Extract the [X, Y] coordinate from the center of the cell holding the provided text.  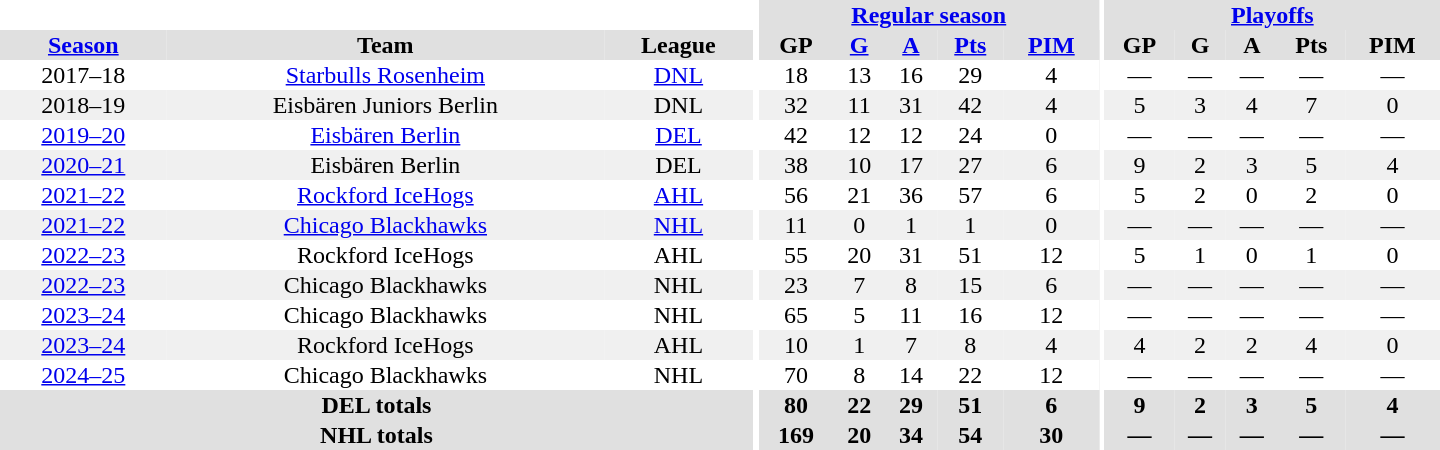
2020–21 [84, 165]
15 [970, 285]
65 [796, 315]
30 [1052, 435]
2017–18 [84, 75]
38 [796, 165]
Starbulls Rosenheim [386, 75]
2019–20 [84, 135]
Team [386, 45]
24 [970, 135]
13 [859, 75]
18 [796, 75]
21 [859, 195]
169 [796, 435]
57 [970, 195]
DEL totals [376, 405]
2024–25 [84, 375]
2018–19 [84, 105]
27 [970, 165]
Regular season [929, 15]
League [678, 45]
54 [970, 435]
14 [911, 375]
56 [796, 195]
NHL totals [376, 435]
80 [796, 405]
36 [911, 195]
Playoffs [1272, 15]
70 [796, 375]
55 [796, 255]
23 [796, 285]
Eisbären Juniors Berlin [386, 105]
34 [911, 435]
17 [911, 165]
Season [84, 45]
32 [796, 105]
